Provide the (x, y) coordinate of the cell's center where the given text is located.  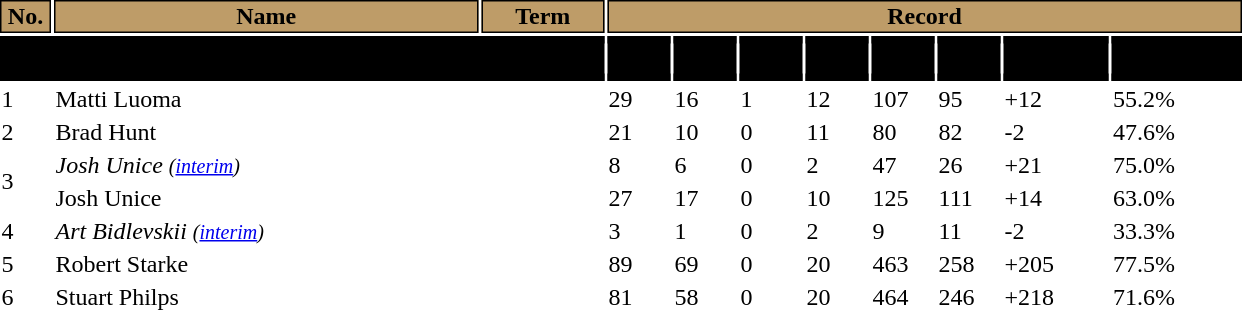
95 (968, 99)
111 (968, 198)
80 (902, 132)
+21 (1056, 165)
77.5% (1177, 264)
Record (924, 16)
107 (902, 99)
Josh Unice (interim) (266, 165)
63.0% (1177, 198)
27 (638, 198)
20 (836, 264)
9 (902, 231)
Art Bidlevskii (interim) (266, 231)
+14 (1056, 198)
+205 (1056, 264)
29 (638, 99)
. (302, 58)
Josh Unice (266, 198)
258 (968, 264)
5 (26, 264)
55.2% (1177, 99)
Robert Starke (266, 264)
26 (968, 165)
75.0% (1177, 165)
21 (638, 132)
69 (704, 264)
8 (638, 165)
47 (902, 165)
16 (704, 99)
82 (968, 132)
125 (902, 198)
6 (704, 165)
+12 (1056, 99)
Brad Hunt (266, 132)
No. (26, 16)
47.6% (1177, 132)
Name (266, 16)
12 (836, 99)
Matti Luoma (266, 99)
4 (26, 231)
33.3% (1177, 231)
17 (704, 198)
463 (902, 264)
89 (638, 264)
Term (542, 16)
